Extract the [x, y] coordinate from the center of the cell holding the provided text.  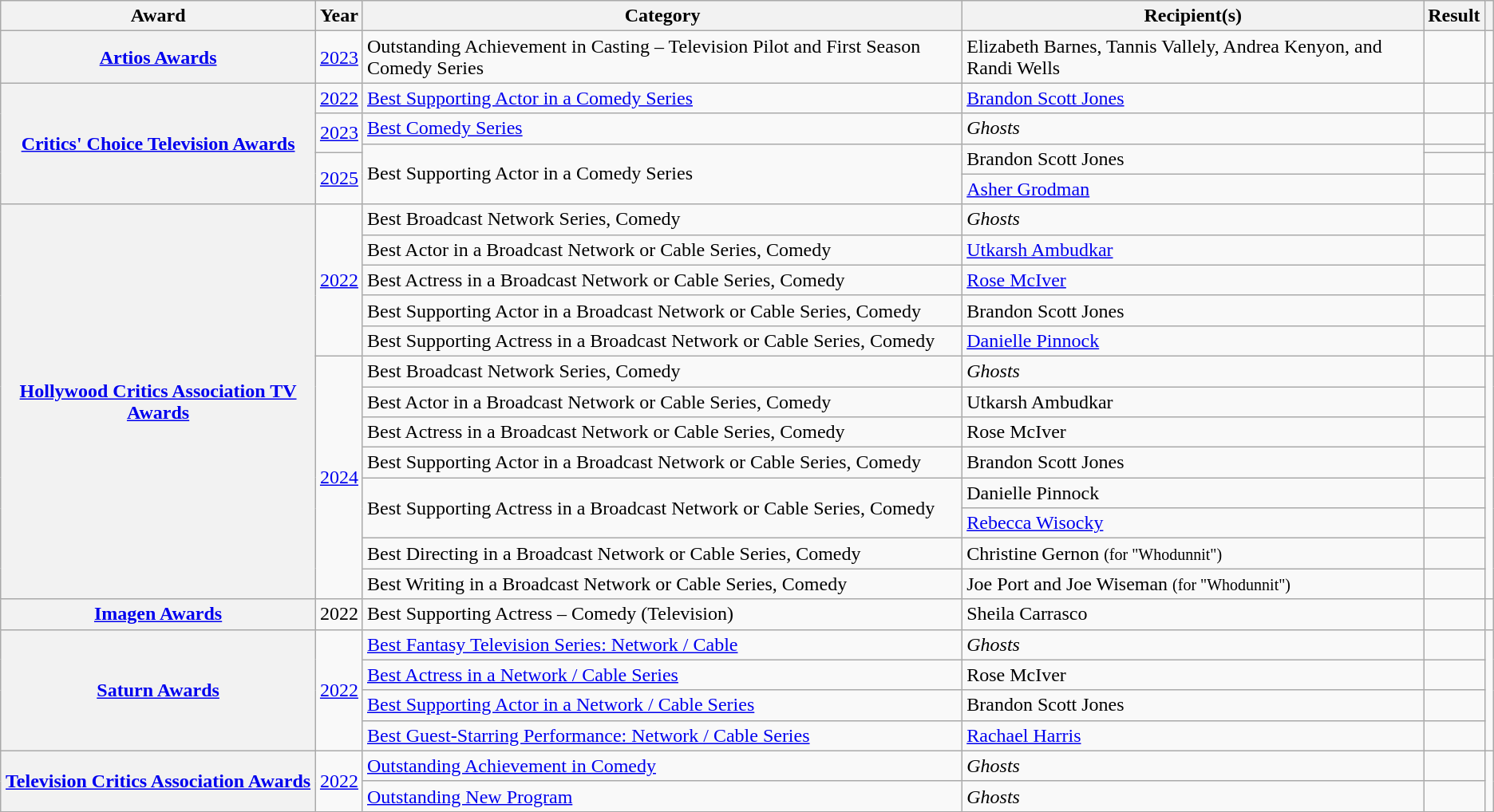
Christine Gernon (for "Whodunnit") [1193, 554]
Critics' Choice Television Awards [158, 144]
Television Critics Association Awards [158, 781]
Hollywood Critics Association TV Awards [158, 402]
Year [338, 16]
Artios Awards [158, 57]
Result [1454, 16]
Asher Grodman [1193, 189]
2025 [338, 179]
Imagen Awards [158, 614]
Best Guest-Starring Performance: Network / Cable Series [662, 735]
Category [662, 16]
Recipient(s) [1193, 16]
Rebecca Wisocky [1193, 523]
Award [158, 16]
Outstanding Achievement in Casting – Television Pilot and First Season Comedy Series [662, 57]
Saturn Awards [158, 690]
Best Directing in a Broadcast Network or Cable Series, Comedy [662, 554]
Joe Port and Joe Wiseman (for "Whodunnit") [1193, 584]
Best Comedy Series [662, 128]
Rachael Harris [1193, 735]
Best Supporting Actress – Comedy (Television) [662, 614]
Best Supporting Actor in a Network / Cable Series [662, 705]
Best Writing in a Broadcast Network or Cable Series, Comedy [662, 584]
Best Fantasy Television Series: Network / Cable [662, 644]
Elizabeth Barnes, Tannis Vallely, Andrea Kenyon, and Randi Wells [1193, 57]
Outstanding Achievement in Comedy [662, 766]
2024 [338, 477]
Outstanding New Program [662, 796]
Sheila Carrasco [1193, 614]
Best Actress in a Network / Cable Series [662, 675]
